Extract the [x, y] coordinate from the center of the cell holding the provided text.  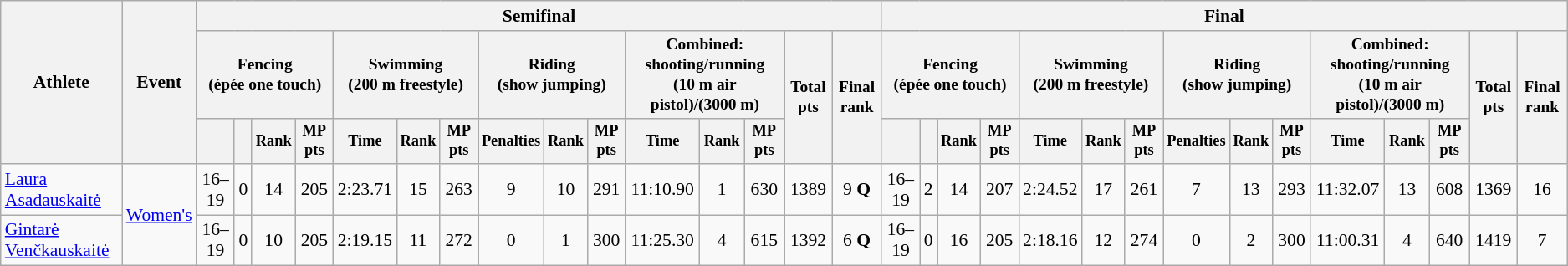
17 [1104, 189]
11 [418, 241]
261 [1144, 189]
2:24.52 [1050, 189]
11:32.07 [1347, 189]
1392 [808, 241]
2:19.15 [365, 241]
608 [1449, 189]
Semifinal [539, 16]
2:18.16 [1050, 241]
630 [764, 189]
6 Q [856, 241]
15 [418, 189]
Final [1224, 16]
615 [764, 241]
1389 [808, 189]
272 [459, 241]
11:10.90 [662, 189]
Athlete [62, 82]
9 Q [856, 189]
263 [459, 189]
1369 [1494, 189]
11:25.30 [662, 241]
640 [1449, 241]
2:23.71 [365, 189]
11:00.31 [1347, 241]
Gintarė Venčkauskaitė [62, 241]
Laura Asadauskaitė [62, 189]
293 [1292, 189]
Event [159, 82]
9 [512, 189]
Women's [159, 215]
207 [999, 189]
291 [606, 189]
274 [1144, 241]
1419 [1494, 241]
12 [1104, 241]
